Provide the (X, Y) coordinate of the cell's center where the given text is located.  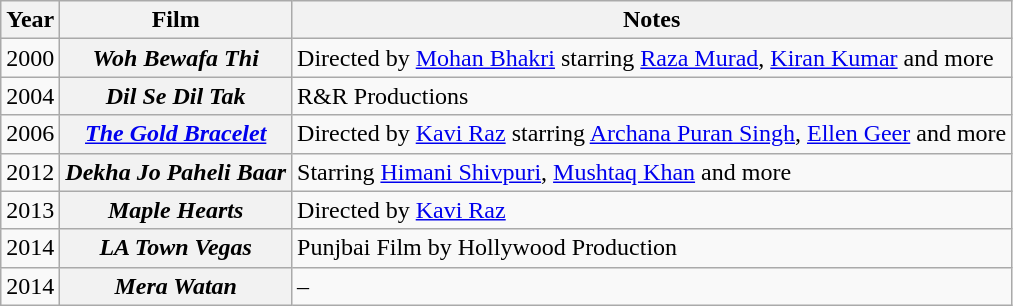
Punjbai Film by Hollywood Production (652, 248)
Dil Se Dil Tak (176, 96)
Mera Watan (176, 286)
2000 (30, 58)
Maple Hearts (176, 210)
LA Town Vegas (176, 248)
Woh Bewafa Thi (176, 58)
Year (30, 20)
Directed by Kavi Raz (652, 210)
2012 (30, 172)
Starring Himani Shivpuri, Mushtaq Khan and more (652, 172)
The Gold Bracelet (176, 134)
2013 (30, 210)
R&R Productions (652, 96)
– (652, 286)
Directed by Mohan Bhakri starring Raza Murad, Kiran Kumar and more (652, 58)
Directed by Kavi Raz starring Archana Puran Singh, Ellen Geer and more (652, 134)
2004 (30, 96)
2006 (30, 134)
Dekha Jo Paheli Baar (176, 172)
Notes (652, 20)
Film (176, 20)
